Output the [X, Y] coordinate of the center of the cell containing the given text.  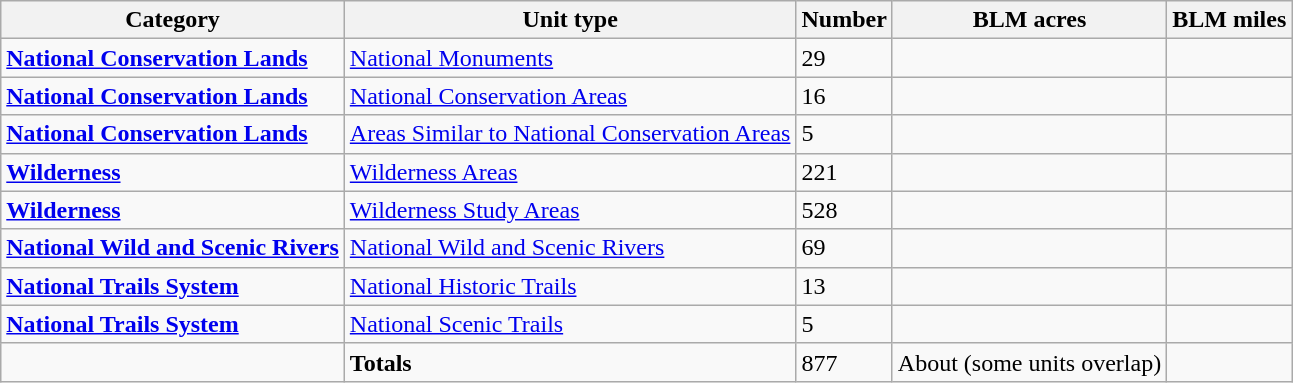
528 [844, 210]
Number [844, 20]
Areas Similar to National Conservation Areas [570, 134]
BLM acres [1029, 20]
877 [844, 362]
National Scenic Trails [570, 324]
Wilderness Areas [570, 172]
BLM miles [1230, 20]
Unit type [570, 20]
16 [844, 96]
13 [844, 286]
Category [173, 20]
About (some units overlap) [1029, 362]
National Monuments [570, 58]
69 [844, 248]
221 [844, 172]
Wilderness Study Areas [570, 210]
Totals [570, 362]
29 [844, 58]
National Historic Trails [570, 286]
National Conservation Areas [570, 96]
